From the cell containing the given text, extract its center point as [x, y] coordinate. 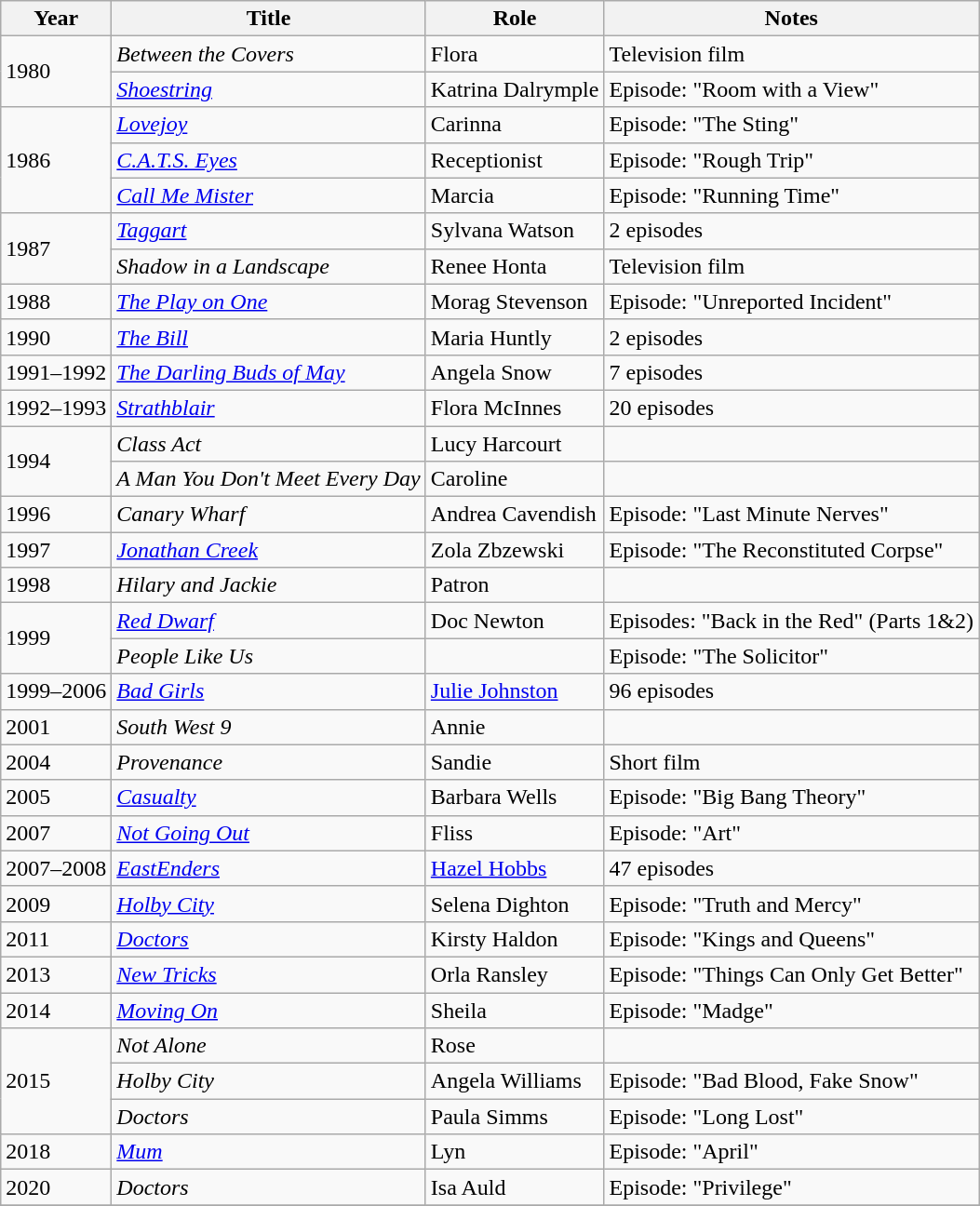
Episode: "Long Lost" [791, 1117]
2009 [56, 904]
People Like Us [268, 656]
1991–1992 [56, 372]
Annie [515, 727]
Provenance [268, 762]
Isa Auld [515, 1187]
Selena Dighton [515, 904]
Sandie [515, 762]
Sheila [515, 1010]
1987 [56, 248]
New Tricks [268, 974]
1996 [56, 515]
Jonathan Creek [268, 550]
Sylvana Watson [515, 231]
Katrina Dalrymple [515, 89]
2004 [56, 762]
7 episodes [791, 372]
Marcia [515, 195]
Morag Stevenson [515, 301]
Year [56, 19]
Angela Snow [515, 372]
2013 [56, 974]
Carinna [515, 125]
Caroline [515, 479]
Hazel Hobbs [515, 868]
1999 [56, 638]
The Darling Buds of May [268, 372]
Barbara Wells [515, 797]
2014 [56, 1010]
Flora [515, 54]
Hilary and Jackie [268, 585]
Casualty [268, 797]
Angela Williams [515, 1081]
Maria Huntly [515, 337]
Andrea Cavendish [515, 515]
Episode: "April" [791, 1152]
Paula Simms [515, 1117]
Receptionist [515, 160]
1990 [56, 337]
Call Me Mister [268, 195]
Episode: "Truth and Mercy" [791, 904]
1992–1993 [56, 408]
Lyn [515, 1152]
1999–2006 [56, 691]
Episode: "Rough Trip" [791, 160]
Role [515, 19]
Bad Girls [268, 691]
Taggart [268, 231]
Flora McInnes [515, 408]
Episode: "Things Can Only Get Better" [791, 974]
Patron [515, 585]
Mum [268, 1152]
Kirsty Haldon [515, 939]
Episode: "The Solicitor" [791, 656]
2007–2008 [56, 868]
2001 [56, 727]
Lovejoy [268, 125]
2011 [56, 939]
47 episodes [791, 868]
Class Act [268, 444]
1994 [56, 462]
Doc Newton [515, 621]
C.A.T.S. Eyes [268, 160]
1986 [56, 160]
The Play on One [268, 301]
2018 [56, 1152]
Episode: "The Sting" [791, 125]
Episode: "Last Minute Nerves" [791, 515]
Not Going Out [268, 833]
96 episodes [791, 691]
Strathblair [268, 408]
Orla Ransley [515, 974]
Lucy Harcourt [515, 444]
The Bill [268, 337]
Red Dwarf [268, 621]
2007 [56, 833]
Notes [791, 19]
Shoestring [268, 89]
1988 [56, 301]
Shadow in a Landscape [268, 266]
2005 [56, 797]
Short film [791, 762]
Julie Johnston [515, 691]
Not Alone [268, 1046]
A Man You Don't Meet Every Day [268, 479]
Episodes: "Back in the Red" (Parts 1&2) [791, 621]
Title [268, 19]
Between the Covers [268, 54]
Zola Zbzewski [515, 550]
South West 9 [268, 727]
Episode: "The Reconstituted Corpse" [791, 550]
Episode: "Kings and Queens" [791, 939]
Moving On [268, 1010]
Canary Wharf [268, 515]
Episode: "Unreported Incident" [791, 301]
Episode: "Big Bang Theory" [791, 797]
2015 [56, 1081]
1997 [56, 550]
Rose [515, 1046]
Episode: "Madge" [791, 1010]
Episode: "Bad Blood, Fake Snow" [791, 1081]
Fliss [515, 833]
EastEnders [268, 868]
Renee Honta [515, 266]
Episode: "Room with a View" [791, 89]
1998 [56, 585]
Episode: "Running Time" [791, 195]
2020 [56, 1187]
Episode: "Art" [791, 833]
Episode: "Privilege" [791, 1187]
20 episodes [791, 408]
1980 [56, 72]
